Locate the cell with the specified text and output its [x, y] center coordinate. 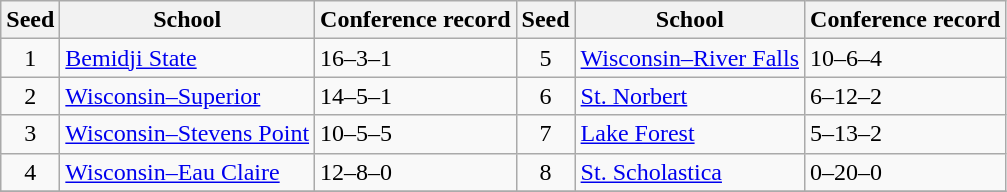
Wisconsin–Stevens Point [188, 134]
10–5–5 [416, 134]
6 [546, 96]
12–8–0 [416, 172]
Wisconsin–Superior [188, 96]
7 [546, 134]
Lake Forest [690, 134]
0–20–0 [906, 172]
St. Norbert [690, 96]
16–3–1 [416, 58]
5–13–2 [906, 134]
6–12–2 [906, 96]
4 [30, 172]
14–5–1 [416, 96]
10–6–4 [906, 58]
St. Scholastica [690, 172]
Bemidji State [188, 58]
Wisconsin–River Falls [690, 58]
3 [30, 134]
8 [546, 172]
Wisconsin–Eau Claire [188, 172]
2 [30, 96]
5 [546, 58]
1 [30, 58]
